Determine the (X, Y) coordinate at the center of the cell enclosing the given text.  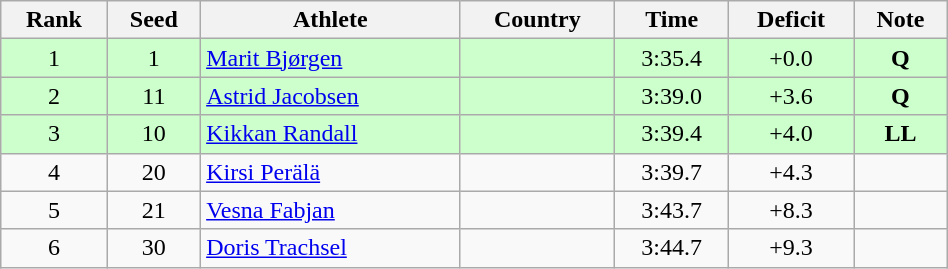
6 (54, 248)
3 (54, 134)
3:43.7 (672, 210)
+3.6 (790, 96)
3:35.4 (672, 58)
+4.0 (790, 134)
21 (154, 210)
3:39.7 (672, 172)
+9.3 (790, 248)
5 (54, 210)
Vesna Fabjan (330, 210)
LL (901, 134)
11 (154, 96)
Astrid Jacobsen (330, 96)
10 (154, 134)
Kikkan Randall (330, 134)
Time (672, 20)
3:44.7 (672, 248)
30 (154, 248)
Country (538, 20)
2 (54, 96)
3:39.4 (672, 134)
4 (54, 172)
3:39.0 (672, 96)
Rank (54, 20)
+8.3 (790, 210)
20 (154, 172)
+4.3 (790, 172)
+0.0 (790, 58)
Deficit (790, 20)
Athlete (330, 20)
Note (901, 20)
Doris Trachsel (330, 248)
Kirsi Perälä (330, 172)
Marit Bjørgen (330, 58)
Seed (154, 20)
